Determine the (x, y) coordinate at the center of the cell enclosing the given text.  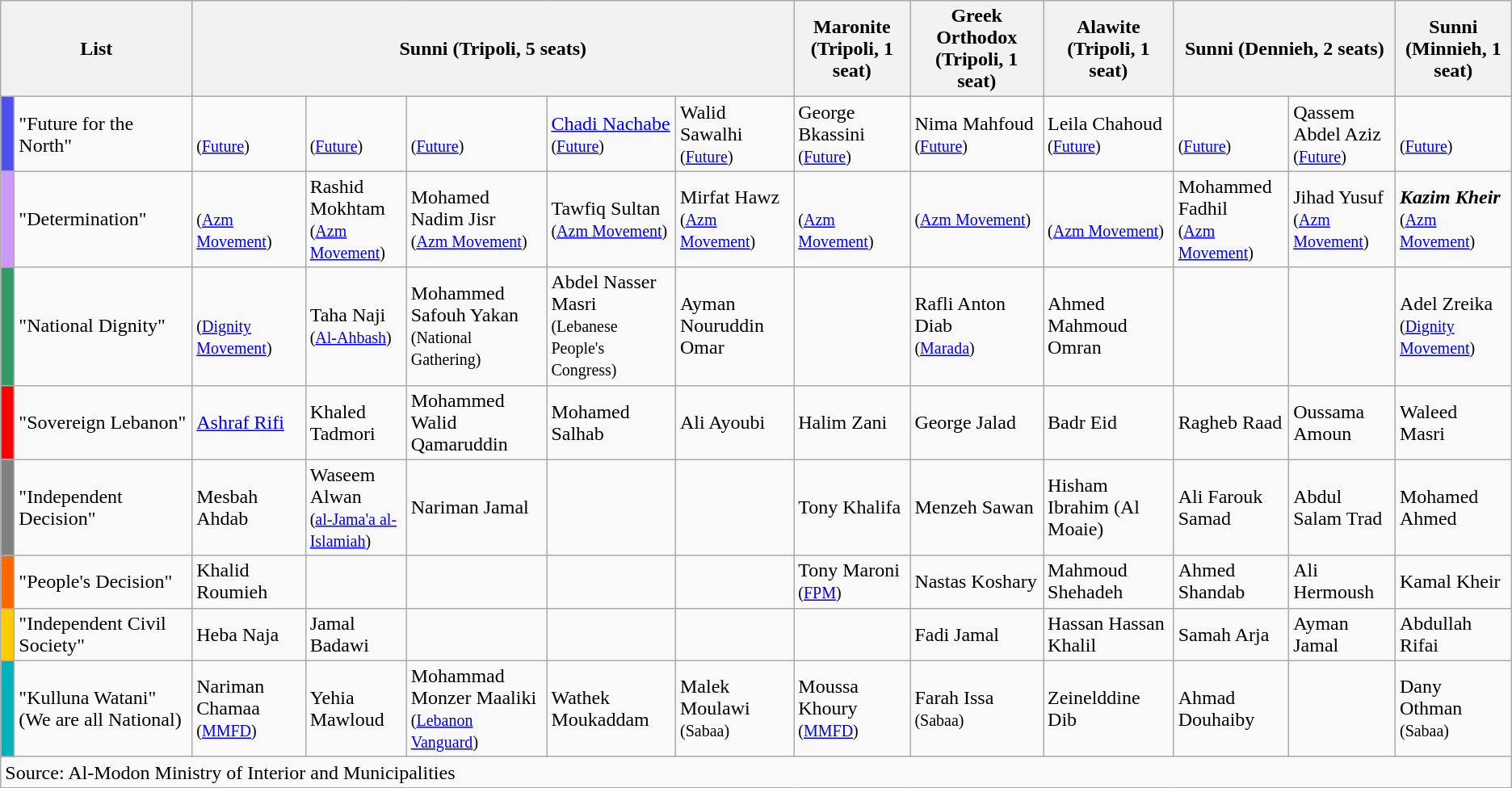
Heba Naja (249, 635)
Abdullah Rifai (1453, 635)
Khalid Roumieh (249, 581)
Rafli Anton Diab(Marada) (977, 326)
Alawite (Tripoli, 1 seat) (1109, 48)
Ayman Jamal (1342, 635)
Leila Chahoud(Future) (1109, 134)
Waseem Alwan(al-Jama'a al-Islamiah) (355, 507)
"Independent Civil Society" (103, 635)
Mohamed Ahmed (1453, 507)
Samah Arja (1231, 635)
Mohammed Walid Qamaruddin (477, 422)
Farah Issa(Sabaa) (977, 709)
Ayman Nouruddin Omar (734, 326)
"Determination" (103, 220)
Greek Orthodox (Tripoli, 1 seat) (977, 48)
Nariman Chamaa (MMFD) (249, 709)
Halim Zani (852, 422)
Wathek Moukaddam (611, 709)
George Jalad (977, 422)
Ragheb Raad (1231, 422)
Menzeh Sawan (977, 507)
Walid Sawalhi(Future) (734, 134)
Mohammad Monzer Maaliki(Lebanon Vanguard) (477, 709)
Abdel Nasser Masri(Lebanese People's Congress) (611, 326)
Badr Eid (1109, 422)
Hassan Hassan Khalil (1109, 635)
Nastas Koshary (977, 581)
Ashraf Rifi (249, 422)
"Kulluna Watani" (We are all National) (103, 709)
"Sovereign Lebanon" (103, 422)
Zeinelddine Dib (1109, 709)
Hisham Ibrahim (Al Moaie) (1109, 507)
Oussama Amoun (1342, 422)
Mirfat Hawz(Azm Movement) (734, 220)
Taha Naji(Al-Ahbash) (355, 326)
Ali Ayoubi (734, 422)
Malek Moulawi(Sabaa) (734, 709)
Ali Hermoush (1342, 581)
Jamal Badawi (355, 635)
Nima Mahfoud(Future) (977, 134)
Ahmad Douhaiby (1231, 709)
Mahmoud Shehadeh (1109, 581)
Mohammed Fadhil(Azm Movement) (1231, 220)
Mohamed Nadim Jisr(Azm Movement) (477, 220)
Tawfiq Sultan(Azm Movement) (611, 220)
List (97, 48)
"People's Decision" (103, 581)
Maronite (Tripoli, 1 seat) (852, 48)
Ahmed Mahmoud Omran (1109, 326)
Dany Othman (Sabaa) (1453, 709)
Mohamed Salhab (611, 422)
Ahmed Shandab (1231, 581)
Nariman Jamal (477, 507)
Kazim Kheir(Azm Movement) (1453, 220)
Waleed Masri (1453, 422)
Kamal Kheir (1453, 581)
Qassem Abdel Aziz(Future) (1342, 134)
Khaled Tadmori (355, 422)
"National Dignity" (103, 326)
Moussa Khoury (MMFD) (852, 709)
Yehia Mawloud (355, 709)
(Dignity Movement) (249, 326)
Adel Zreika(Dignity Movement) (1453, 326)
Sunni (Tripoli, 5 seats) (493, 48)
Sunni (Minnieh, 1 seat) (1453, 48)
Fadi Jamal (977, 635)
Source: Al-Modon Ministry of Interior and Municipalities (756, 772)
Mohammed Safouh Yakan(National Gathering) (477, 326)
Mesbah Ahdab (249, 507)
George Bkassini(Future) (852, 134)
Tony Maroni(FPM) (852, 581)
Rashid Mokhtam(Azm Movement) (355, 220)
Tony Khalifa (852, 507)
"Independent Decision" (103, 507)
"Future for the North" (103, 134)
Chadi Nachabe(Future) (611, 134)
Abdul Salam Trad (1342, 507)
Jihad Yusuf(Azm Movement) (1342, 220)
Sunni (Dennieh, 2 seats) (1284, 48)
Ali Farouk Samad (1231, 507)
